Provide the (x, y) coordinate of the cell's center where the given text is located.  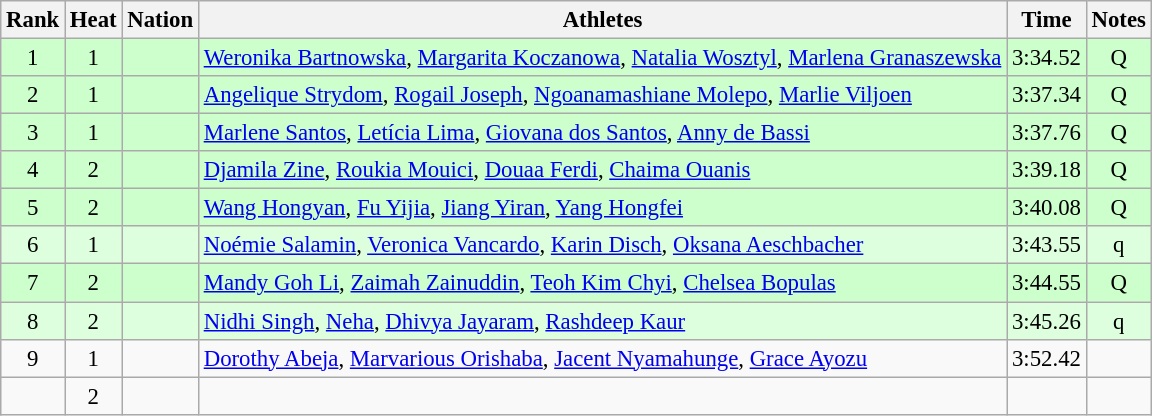
Djamila Zine, Roukia Mouici, Douaa Ferdi, Chaima Ouanis (602, 170)
3:45.26 (1047, 321)
Wang Hongyan, Fu Yijia, Jiang Yiran, Yang Hongfei (602, 208)
3:39.18 (1047, 170)
Nidhi Singh, Neha, Dhivya Jayaram, Rashdeep Kaur (602, 321)
3:37.76 (1047, 133)
Marlene Santos, Letícia Lima, Giovana dos Santos, Anny de Bassi (602, 133)
3:52.42 (1047, 358)
Dorothy Abeja, Marvarious Orishaba, Jacent Nyamahunge, Grace Ayozu (602, 358)
Weronika Bartnowska, Margarita Koczanowa, Natalia Wosztyl, Marlena Granaszewska (602, 58)
3:44.55 (1047, 283)
Mandy Goh Li, Zaimah Zainuddin, Teoh Kim Chyi, Chelsea Bopulas (602, 283)
9 (33, 358)
Angelique Strydom, Rogail Joseph, Ngoanamashiane Molepo, Marlie Viljoen (602, 95)
7 (33, 283)
5 (33, 208)
Athletes (602, 20)
Rank (33, 20)
3:43.55 (1047, 245)
3:34.52 (1047, 58)
Noémie Salamin, Veronica Vancardo, Karin Disch, Oksana Aeschbacher (602, 245)
Heat (94, 20)
6 (33, 245)
Nation (160, 20)
3:37.34 (1047, 95)
Time (1047, 20)
3:40.08 (1047, 208)
Notes (1118, 20)
3 (33, 133)
8 (33, 321)
4 (33, 170)
